Pinpoint the cell where the given text exists, returning its [X, Y] midpoint coordinate. 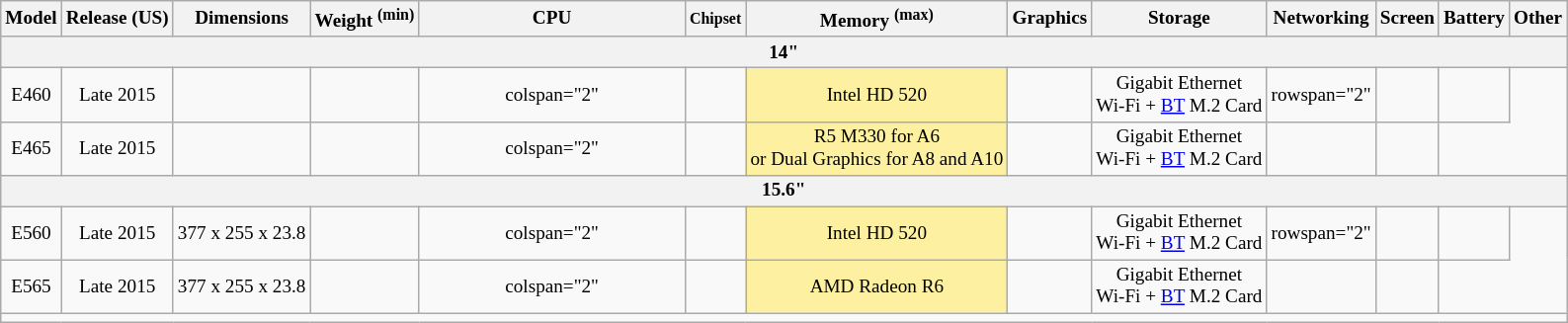
Chipset [715, 20]
CPU [551, 20]
Weight (min) [365, 20]
Dimensions [241, 20]
Memory (max) [877, 20]
E465 [32, 148]
Networking [1321, 20]
15.6" [784, 191]
Other [1537, 20]
14" [784, 52]
E560 [32, 233]
Release (US) [117, 20]
Screen [1407, 20]
Storage [1180, 20]
Model [32, 20]
Graphics [1049, 20]
Battery [1474, 20]
E460 [32, 95]
AMD Radeon R6 [877, 286]
R5 M330 for A6 or Dual Graphics for A8 and A10 [877, 148]
E565 [32, 286]
